Return the (X, Y) coordinate for the center point of the cell that contains the specified text.  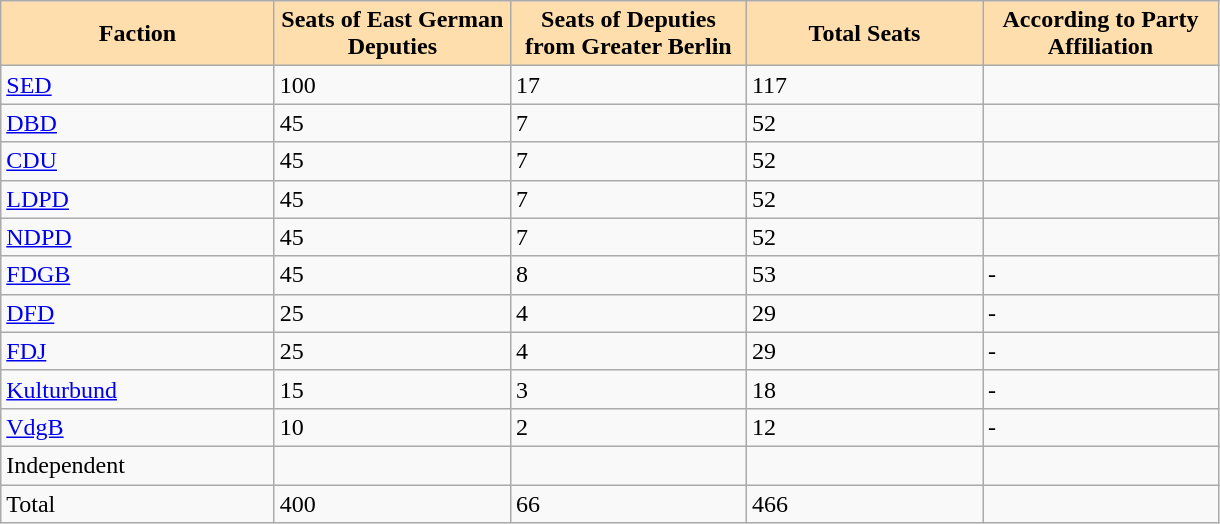
Total (138, 503)
2 (628, 427)
DBD (138, 123)
NDPD (138, 237)
Total Seats (864, 34)
Faction (138, 34)
466 (864, 503)
Independent (138, 465)
DFD (138, 313)
According to Party Affiliation (1100, 34)
Seats of Deputies from Greater Berlin (628, 34)
SED (138, 85)
LDPD (138, 199)
10 (392, 427)
8 (628, 275)
15 (392, 389)
VdgB (138, 427)
Seats of East German Deputies (392, 34)
CDU (138, 161)
66 (628, 503)
17 (628, 85)
FDJ (138, 351)
Kulturbund (138, 389)
3 (628, 389)
100 (392, 85)
117 (864, 85)
53 (864, 275)
FDGB (138, 275)
12 (864, 427)
18 (864, 389)
400 (392, 503)
